Identify which cell holds the provided text, then report its [X, Y] central coordinate. 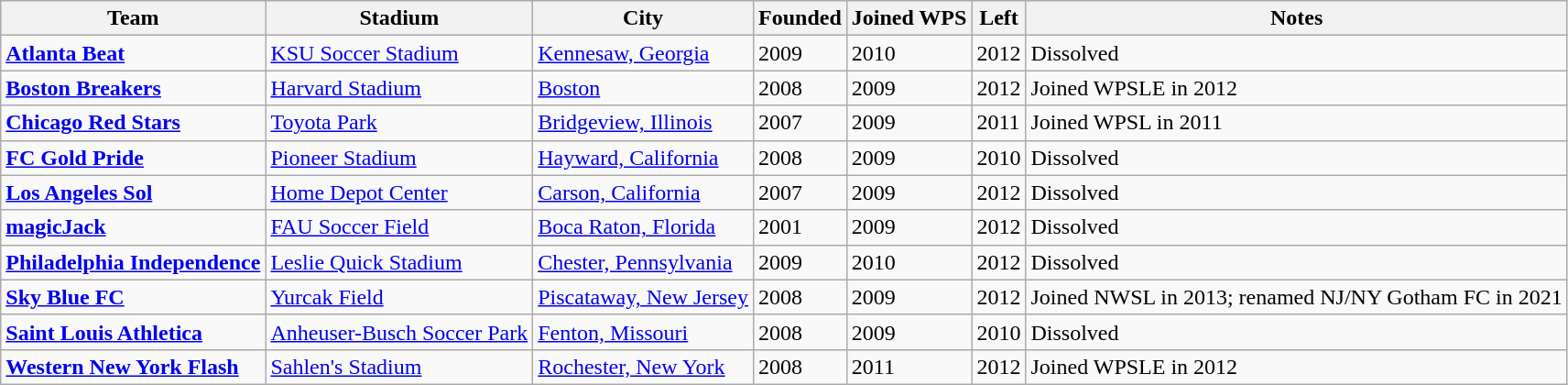
Joined NWSL in 2013; renamed NJ/NY Gotham FC in 2021 [1297, 297]
Boca Raton, Florida [643, 227]
Chester, Pennsylvania [643, 262]
Kennesaw, Georgia [643, 53]
KSU Soccer Stadium [399, 53]
2001 [800, 227]
Piscataway, New Jersey [643, 297]
Anheuser-Busch Soccer Park [399, 332]
Left [998, 18]
Boston Breakers [134, 88]
Boston [643, 88]
Fenton, Missouri [643, 332]
Sahlen's Stadium [399, 367]
Pioneer Stadium [399, 158]
Western New York Flash [134, 367]
Founded [800, 18]
Philadelphia Independence [134, 262]
Home Depot Center [399, 192]
FAU Soccer Field [399, 227]
Yurcak Field [399, 297]
Los Angeles Sol [134, 192]
Bridgeview, Illinois [643, 123]
Saint Louis Athletica [134, 332]
Stadium [399, 18]
Toyota Park [399, 123]
Team [134, 18]
Harvard Stadium [399, 88]
Atlanta Beat [134, 53]
FC Gold Pride [134, 158]
Joined WPSL in 2011 [1297, 123]
Joined WPS [909, 18]
Sky Blue FC [134, 297]
Chicago Red Stars [134, 123]
Hayward, California [643, 158]
Rochester, New York [643, 367]
City [643, 18]
Notes [1297, 18]
Carson, California [643, 192]
magicJack [134, 227]
Leslie Quick Stadium [399, 262]
